Determine the [x, y] coordinate at the center of the cell enclosing the given text.  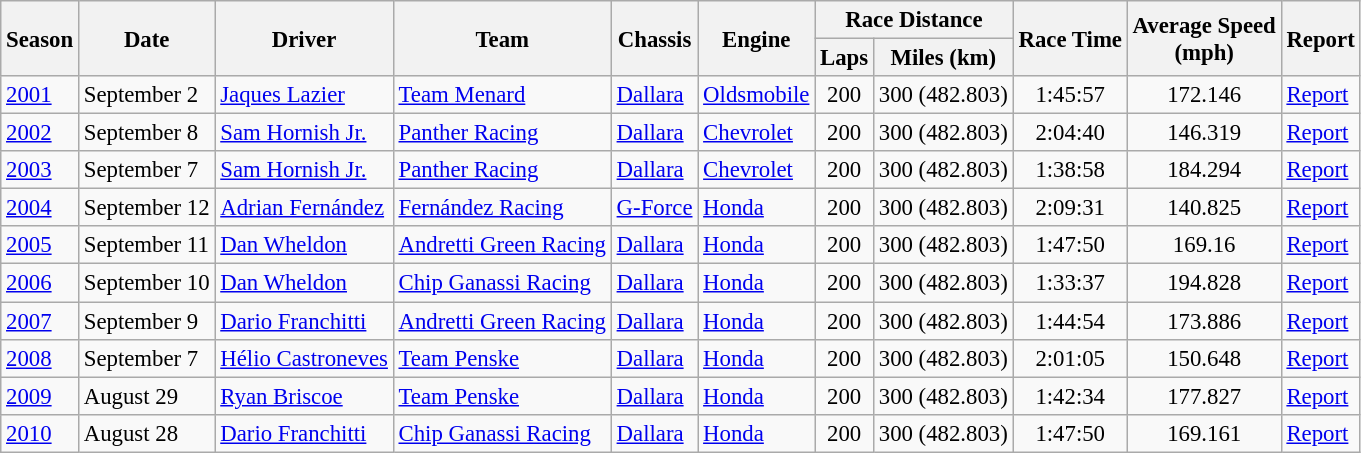
2001 [40, 95]
Team [502, 38]
2007 [40, 321]
Driver [304, 38]
184.294 [1204, 170]
1:42:34 [1070, 396]
Race Time [1070, 38]
169.16 [1204, 245]
1:44:54 [1070, 321]
Race Distance [914, 20]
2004 [40, 208]
September 12 [146, 208]
August 29 [146, 396]
194.828 [1204, 283]
172.146 [1204, 95]
Hélio Castroneves [304, 358]
177.827 [1204, 396]
1:45:57 [1070, 95]
169.161 [1204, 433]
September 9 [146, 321]
Engine [756, 38]
September 11 [146, 245]
1:38:58 [1070, 170]
September 8 [146, 133]
146.319 [1204, 133]
Chassis [654, 38]
Miles (km) [943, 58]
August 28 [146, 433]
Date [146, 38]
2:09:31 [1070, 208]
Team Menard [502, 95]
Ryan Briscoe [304, 396]
2009 [40, 396]
2:01:05 [1070, 358]
2005 [40, 245]
1:33:37 [1070, 283]
Laps [844, 58]
September 10 [146, 283]
G-Force [654, 208]
173.886 [1204, 321]
2010 [40, 433]
Average Speed(mph) [1204, 38]
2:04:40 [1070, 133]
150.648 [1204, 358]
Adrian Fernández [304, 208]
Jaques Lazier [304, 95]
Fernández Racing [502, 208]
2002 [40, 133]
140.825 [1204, 208]
September 2 [146, 95]
2003 [40, 170]
2008 [40, 358]
2006 [40, 283]
Oldsmobile [756, 95]
Season [40, 38]
